From the cell containing the given text, extract its center point as [x, y] coordinate. 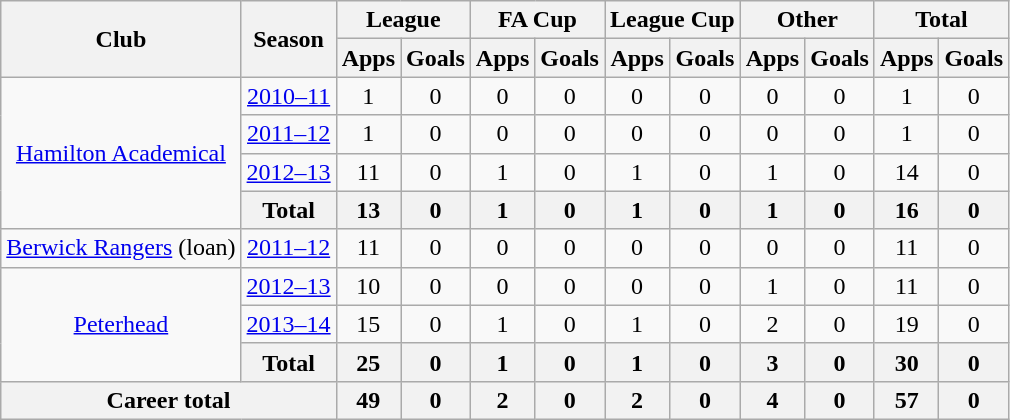
League Cup [672, 20]
13 [368, 210]
Hamilton Academical [121, 153]
2010–11 [288, 96]
Peterhead [121, 324]
14 [906, 172]
4 [772, 400]
25 [368, 362]
15 [368, 324]
3 [772, 362]
49 [368, 400]
2013–14 [288, 324]
Club [121, 39]
Berwick Rangers (loan) [121, 248]
16 [906, 210]
Season [288, 39]
10 [368, 286]
League [403, 20]
19 [906, 324]
Career total [168, 400]
Other [807, 20]
30 [906, 362]
57 [906, 400]
FA Cup [537, 20]
